Output the [x, y] coordinate of the center of the cell containing the given text.  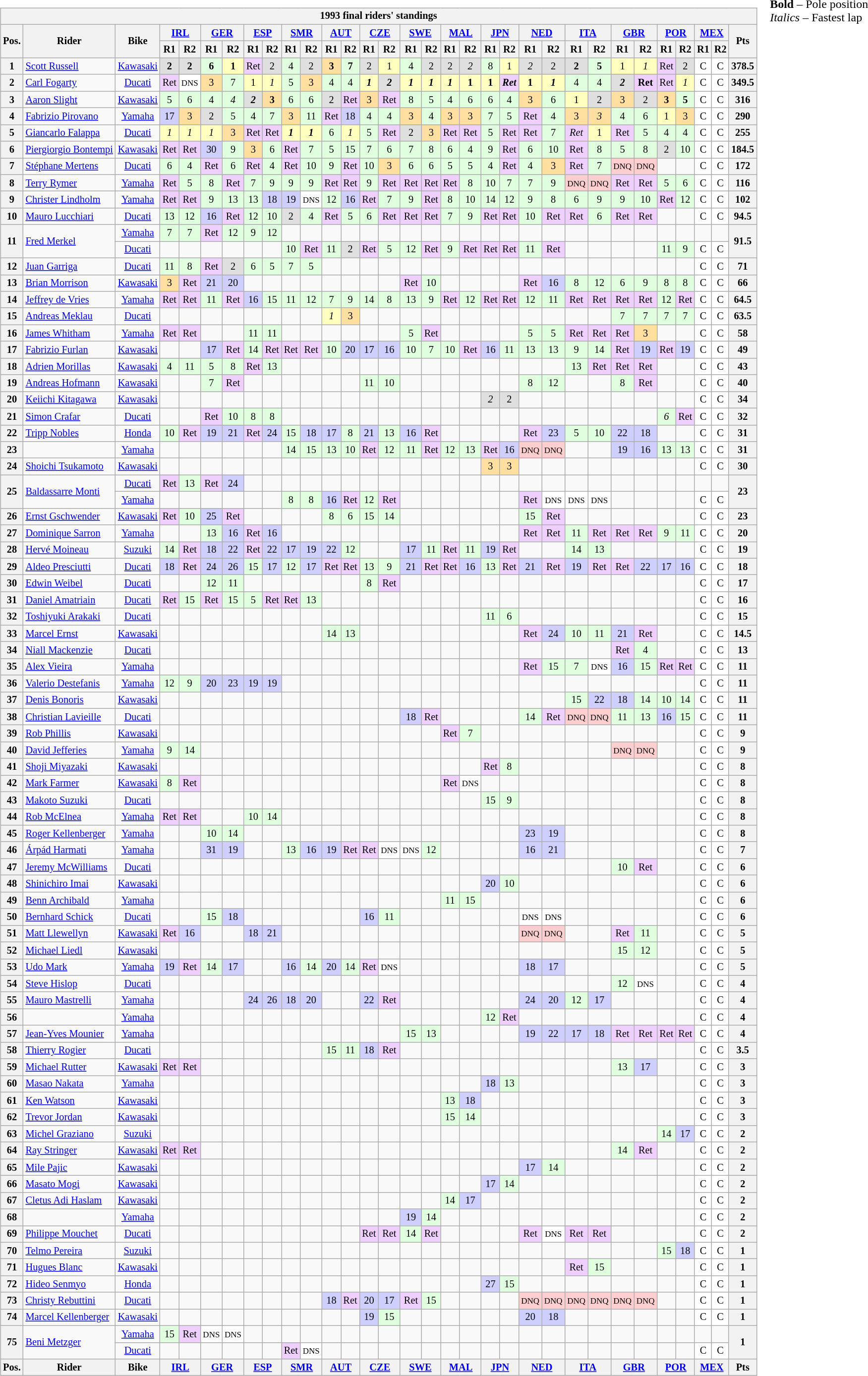
Andreas Hofmann [69, 383]
255 [743, 133]
290 [743, 116]
42 [12, 784]
57 [12, 1034]
102 [743, 200]
Marcel Kellenberger [69, 1318]
Dominique Sarron [69, 533]
14.5 [743, 633]
Baldassarre Monti [69, 492]
Aaron Slight [69, 100]
Christer Lindholm [69, 200]
116 [743, 183]
Bernhard Schick [69, 917]
61 [12, 1100]
Denis Bonoris [69, 700]
Fred Merkel [69, 241]
Michael Rutter [69, 1067]
Makoto Suzuki [69, 800]
47 [12, 867]
Andreas Meklau [69, 316]
72 [12, 1284]
David Jefferies [69, 750]
44 [12, 817]
378.5 [743, 66]
Shoji Miyazaki [69, 767]
Shoichi Tsukamoto [69, 466]
41 [12, 767]
Michel Graziano [69, 1134]
1993 final riders' standings [379, 16]
Ernst Gschwender [69, 516]
39 [12, 734]
65 [12, 1167]
Ken Watson [69, 1100]
Adrien Morillas [69, 366]
Christy Rebuttini [69, 1301]
46 [12, 850]
Fabrizio Furlan [69, 350]
55 [12, 1000]
Jeffrey de Vries [69, 300]
29 [12, 567]
69 [12, 1234]
60 [12, 1084]
68 [12, 1217]
Hideo Senmyo [69, 1284]
Rob McElnea [69, 817]
37 [12, 700]
184.5 [743, 150]
Thierry Rogier [69, 1050]
Rob Phillis [69, 734]
Trevor Jordan [69, 1117]
62 [12, 1117]
59 [12, 1067]
Shinichiro Imai [69, 884]
64 [12, 1150]
Mark Farmer [69, 784]
Alex Vieira [69, 667]
Mauro Lucchiari [69, 217]
Mile Pajic [69, 1167]
349.5 [743, 83]
Juan Garriga [69, 266]
67 [12, 1201]
Terry Rymer [69, 183]
Jeremy McWilliams [69, 867]
53 [12, 967]
Matt Llewellyn [69, 934]
74 [12, 1318]
Toshiyuki Arakaki [69, 617]
48 [12, 884]
70 [12, 1251]
Philippe Mouchet [69, 1234]
51 [12, 934]
Piergiorgio Bontempi [69, 150]
Giancarlo Falappa [69, 133]
Brian Morrison [69, 283]
52 [12, 950]
Scott Russell [69, 66]
54 [12, 984]
3.5 [743, 1050]
Roger Kellenberger [69, 834]
Hervé Moineau [69, 550]
Simon Crafar [69, 416]
Keiichi Kitagawa [69, 400]
Steve Hislop [69, 984]
45 [12, 834]
36 [12, 684]
Benn Archibald [69, 900]
Carl Fogarty [69, 83]
33 [12, 633]
Telmo Pereira [69, 1251]
Christian Lavieille [69, 717]
Masato Mogi [69, 1184]
Jean-Yves Mounier [69, 1034]
75 [12, 1342]
Stéphane Mertens [69, 167]
Árpád Harmati [69, 850]
172 [743, 167]
Ray Stringer [69, 1150]
316 [743, 100]
Niall Mackenzie [69, 650]
Valerio Destefanis [69, 684]
50 [12, 917]
Edwin Weibel [69, 583]
Tripp Nobles [69, 433]
Udo Mark [69, 967]
Masao Nakata [69, 1084]
Marcel Ernst [69, 633]
35 [12, 667]
Mauro Mastrelli [69, 1000]
Cletus Adi Haslam [69, 1201]
28 [12, 550]
64.5 [743, 300]
Michael Liedl [69, 950]
63.5 [743, 316]
Beni Metzger [69, 1342]
Hugues Blanc [69, 1267]
38 [12, 717]
Aldeo Presciutti [69, 567]
Fabrizio Pirovano [69, 116]
63 [12, 1134]
James Whitham [69, 333]
94.5 [743, 217]
73 [12, 1301]
91.5 [743, 241]
56 [12, 1017]
Daniel Amatriain [69, 600]
